Pinpoint the cell where the given text exists, returning its (X, Y) midpoint coordinate. 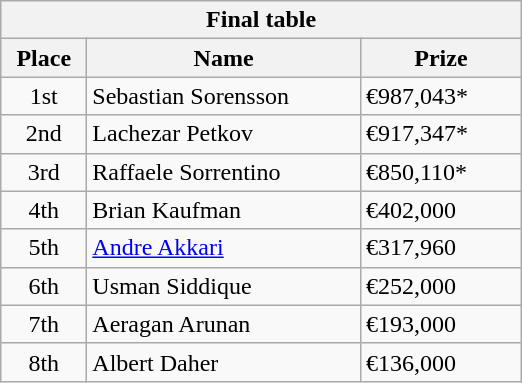
€193,000 (440, 324)
Raffaele Sorrentino (224, 172)
€987,043* (440, 96)
Brian Kaufman (224, 210)
€317,960 (440, 248)
Aeragan Arunan (224, 324)
Andre Akkari (224, 248)
€850,110* (440, 172)
3rd (44, 172)
5th (44, 248)
Prize (440, 58)
Usman Siddique (224, 286)
Lachezar Petkov (224, 134)
€136,000 (440, 362)
Name (224, 58)
Final table (262, 20)
8th (44, 362)
1st (44, 96)
6th (44, 286)
€252,000 (440, 286)
7th (44, 324)
Albert Daher (224, 362)
4th (44, 210)
Sebastian Sorensson (224, 96)
2nd (44, 134)
Place (44, 58)
€402,000 (440, 210)
€917,347* (440, 134)
